Scan for the cell matching the given text and deliver its [X, Y] coordinate at center. 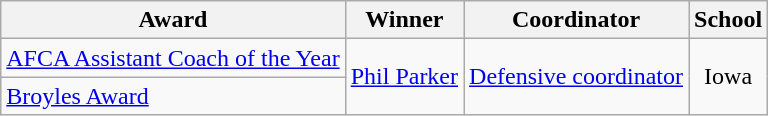
School [728, 20]
Phil Parker [404, 77]
Coordinator [576, 20]
Iowa [728, 77]
Award [173, 20]
Broyles Award [173, 96]
AFCA Assistant Coach of the Year [173, 58]
Winner [404, 20]
Defensive coordinator [576, 77]
